For the text-containing cell, return its midpoint in (x, y) coordinate format. 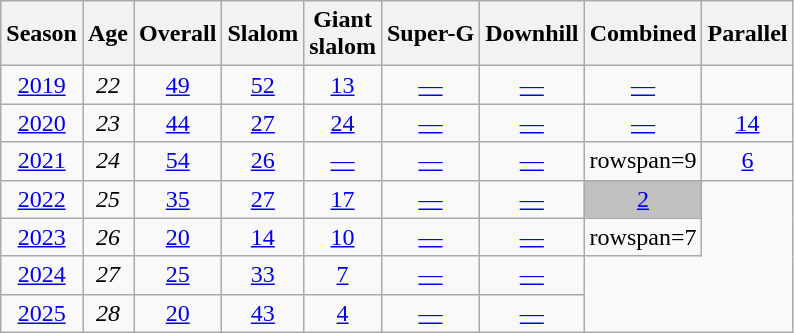
rowspan=7 (643, 237)
Giantslalom (343, 34)
7 (343, 275)
28 (108, 313)
Overall (178, 34)
2022 (42, 199)
17 (343, 199)
52 (263, 85)
rowspan=9 (643, 161)
Parallel (748, 34)
Slalom (263, 34)
22 (108, 85)
33 (263, 275)
Super-G (430, 34)
2020 (42, 123)
Age (108, 34)
6 (748, 161)
2 (643, 199)
49 (178, 85)
43 (263, 313)
44 (178, 123)
13 (343, 85)
Combined (643, 34)
4 (343, 313)
10 (343, 237)
2024 (42, 275)
2023 (42, 237)
23 (108, 123)
2021 (42, 161)
2019 (42, 85)
Season (42, 34)
Downhill (532, 34)
35 (178, 199)
54 (178, 161)
2025 (42, 313)
